Return (X, Y) of the center of cell containing provided text 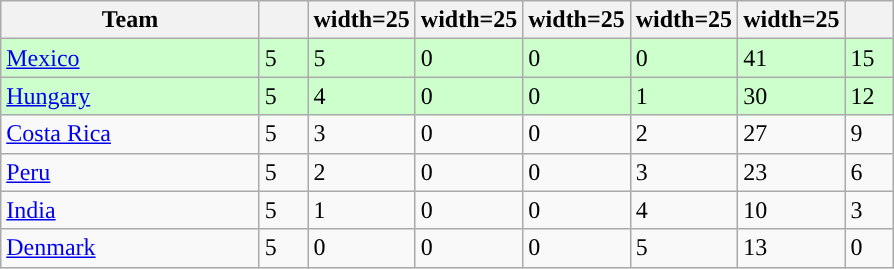
Team (130, 20)
Peru (130, 172)
41 (792, 58)
6 (870, 172)
Costa Rica (130, 134)
10 (792, 210)
Mexico (130, 58)
India (130, 210)
15 (870, 58)
13 (792, 248)
9 (870, 134)
12 (870, 96)
Denmark (130, 248)
30 (792, 96)
Hungary (130, 96)
23 (792, 172)
27 (792, 134)
